Output the (X, Y) coordinate of the center of the cell containing the given text.  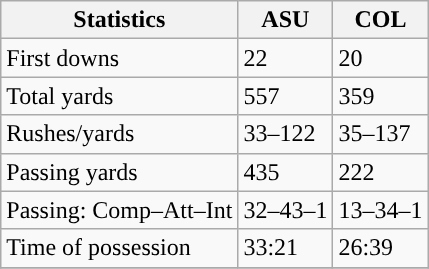
Passing: Comp–Att–Int (120, 210)
26:39 (380, 248)
13–34–1 (380, 210)
35–137 (380, 134)
Time of possession (120, 248)
Passing yards (120, 172)
20 (380, 58)
557 (286, 96)
222 (380, 172)
33:21 (286, 248)
Statistics (120, 20)
22 (286, 58)
Total yards (120, 96)
435 (286, 172)
First downs (120, 58)
Rushes/yards (120, 134)
33–122 (286, 134)
ASU (286, 20)
359 (380, 96)
32–43–1 (286, 210)
COL (380, 20)
